Scan for the cell matching the given text and deliver its (x, y) coordinate at center. 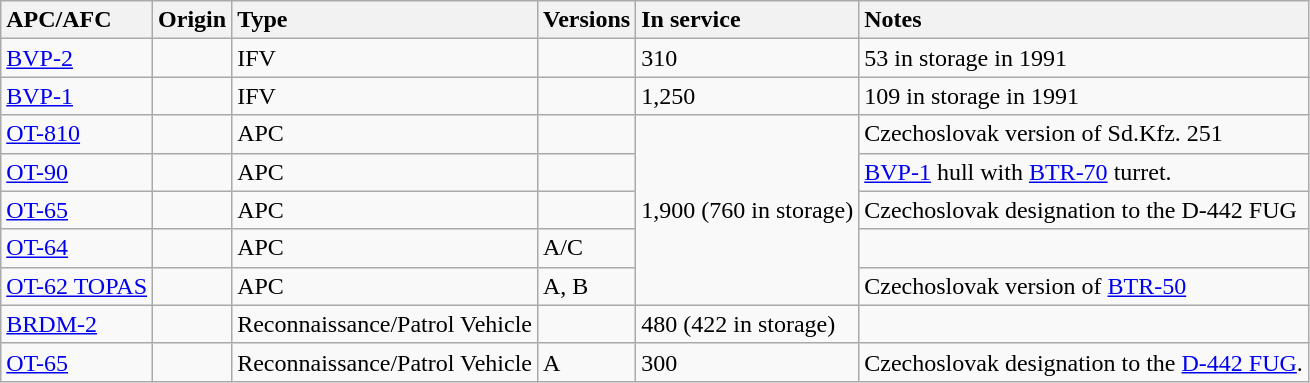
BVP-1 (77, 96)
BRDM-2 (77, 324)
BVP-2 (77, 58)
OT-62 TOPAS (77, 286)
53 in storage in 1991 (1084, 58)
Czechoslovak version of BTR-50 (1084, 286)
310 (748, 58)
Czechoslovak version of Sd.Kfz. 251 (1084, 134)
OT-90 (77, 172)
A (586, 362)
A/C (586, 248)
In service (748, 20)
300 (748, 362)
1,900 (760 in storage) (748, 210)
480 (422 in storage) (748, 324)
BVP-1 hull with BTR-70 turret. (1084, 172)
A, B (586, 286)
Versions (586, 20)
OT-64 (77, 248)
Type (385, 20)
Czechoslovak designation to the D-442 FUG. (1084, 362)
APC/AFC (77, 20)
1,250 (748, 96)
109 in storage in 1991 (1084, 96)
OT-810 (77, 134)
Czechoslovak designation to the D-442 FUG (1084, 210)
Origin (192, 20)
Notes (1084, 20)
